Extract the [x, y] coordinate from the center of the cell holding the provided text.  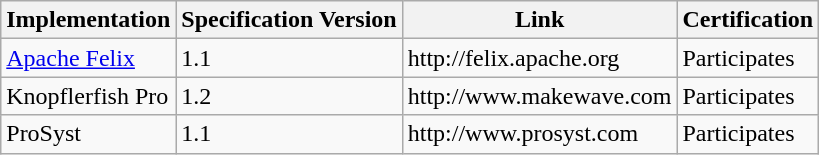
http://www.makewave.com [540, 96]
Link [540, 20]
Apache Felix [88, 58]
1.2 [289, 96]
ProSyst [88, 134]
Implementation [88, 20]
Certification [748, 20]
http://www.prosyst.com [540, 134]
Specification Version [289, 20]
Knopflerfish Pro [88, 96]
http://felix.apache.org [540, 58]
